Capture the cell that displays the provided text and extract its (X, Y) central coordinate. 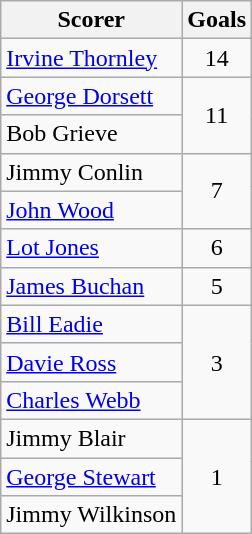
James Buchan (92, 286)
Charles Webb (92, 400)
John Wood (92, 210)
5 (217, 286)
Scorer (92, 20)
7 (217, 191)
Jimmy Conlin (92, 172)
3 (217, 362)
Jimmy Wilkinson (92, 515)
Davie Ross (92, 362)
14 (217, 58)
Bill Eadie (92, 324)
11 (217, 115)
Irvine Thornley (92, 58)
Jimmy Blair (92, 438)
Goals (217, 20)
George Dorsett (92, 96)
1 (217, 476)
6 (217, 248)
Lot Jones (92, 248)
Bob Grieve (92, 134)
George Stewart (92, 477)
